Capture the cell that displays the provided text and extract its (X, Y) central coordinate. 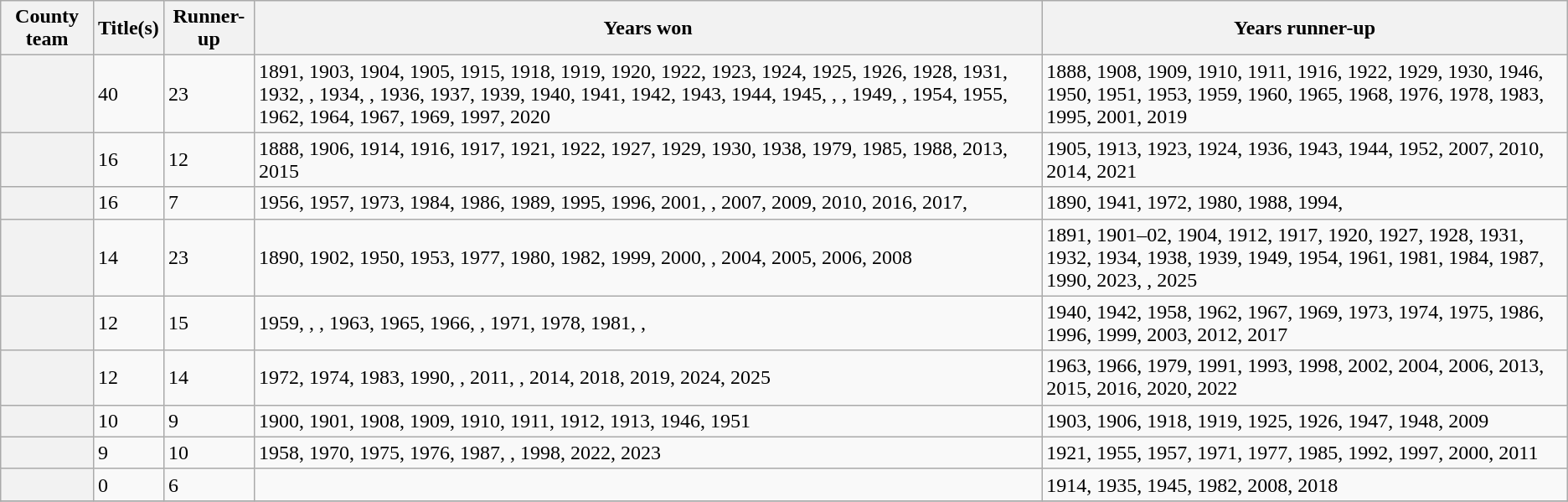
1905, 1913, 1923, 1924, 1936, 1943, 1944, 1952, 2007, 2010, 2014, 2021 (1305, 159)
1958, 1970, 1975, 1976, 1987, , 1998, 2022, 2023 (647, 453)
1914, 1935, 1945, 1982, 2008, 2018 (1305, 484)
1888, 1906, 1914, 1916, 1917, 1921, 1922, 1927, 1929, 1930, 1938, 1979, 1985, 1988, 2013, 2015 (647, 159)
1890, 1941, 1972, 1980, 1988, 1994, (1305, 203)
1903, 1906, 1918, 1919, 1925, 1926, 1947, 1948, 2009 (1305, 421)
6 (209, 484)
1888, 1908, 1909, 1910, 1911, 1916, 1922, 1929, 1930, 1946, 1950, 1951, 1953, 1959, 1960, 1965, 1968, 1976, 1978, 1983, 1995, 2001, 2019 (1305, 94)
Years runner-up (1305, 28)
County team (47, 28)
1921, 1955, 1957, 1971, 1977, 1985, 1992, 1997, 2000, 2011 (1305, 453)
1940, 1942, 1958, 1962, 1967, 1969, 1973, 1974, 1975, 1986, 1996, 1999, 2003, 2012, 2017 (1305, 323)
Runner-up (209, 28)
40 (128, 94)
1891, 1901–02, 1904, 1912, 1917, 1920, 1927, 1928, 1931, 1932, 1934, 1938, 1939, 1949, 1954, 1961, 1981, 1984, 1987, 1990, 2023, , 2025 (1305, 257)
1972, 1974, 1983, 1990, , 2011, , 2014, 2018, 2019, 2024, 2025 (647, 377)
1900, 1901, 1908, 1909, 1910, 1911, 1912, 1913, 1946, 1951 (647, 421)
15 (209, 323)
0 (128, 484)
Title(s) (128, 28)
7 (209, 203)
Years won (647, 28)
1956, 1957, 1973, 1984, 1986, 1989, 1995, 1996, 2001, , 2007, 2009, 2010, 2016, 2017, (647, 203)
1959, , , 1963, 1965, 1966, , 1971, 1978, 1981, , (647, 323)
1890, 1902, 1950, 1953, 1977, 1980, 1982, 1999, 2000, , 2004, 2005, 2006, 2008 (647, 257)
1963, 1966, 1979, 1991, 1993, 1998, 2002, 2004, 2006, 2013, 2015, 2016, 2020, 2022 (1305, 377)
